Identify which cell holds the provided text, then report its [X, Y] central coordinate. 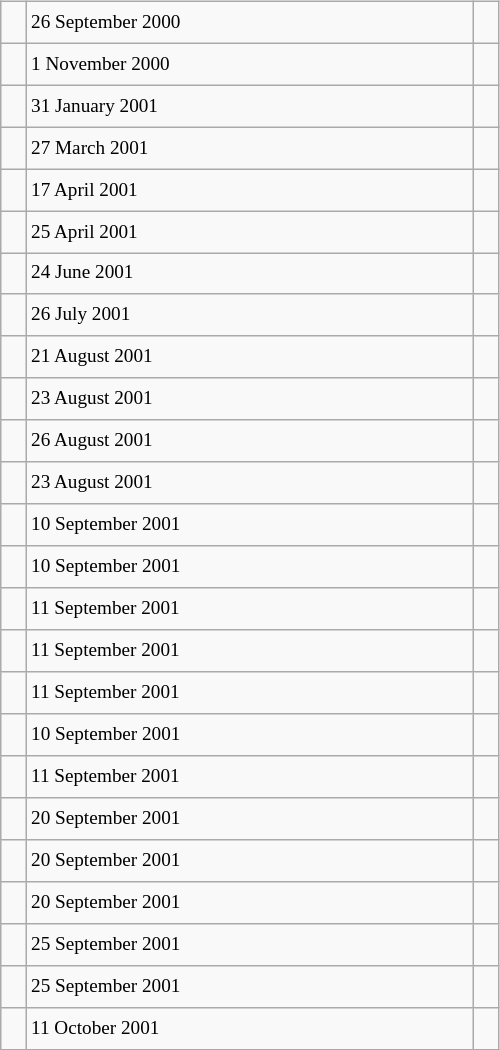
26 September 2000 [249, 22]
21 August 2001 [249, 357]
1 November 2000 [249, 64]
24 June 2001 [249, 274]
17 April 2001 [249, 190]
25 April 2001 [249, 232]
26 July 2001 [249, 315]
27 March 2001 [249, 148]
11 October 2001 [249, 1028]
26 August 2001 [249, 441]
31 January 2001 [249, 106]
